For the text-containing cell, return its midpoint in [X, Y] coordinate format. 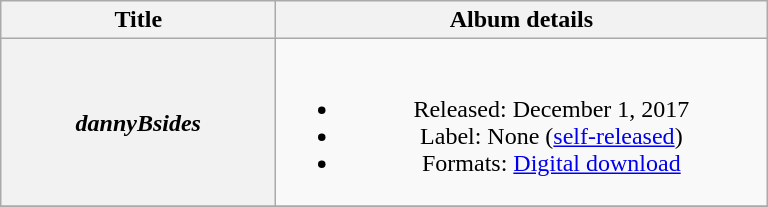
Album details [522, 20]
Released: December 1, 2017Label: None (self-released)Formats: Digital download [522, 122]
dannyBsides [138, 122]
Title [138, 20]
